Return (X, Y) of the center of cell containing provided text 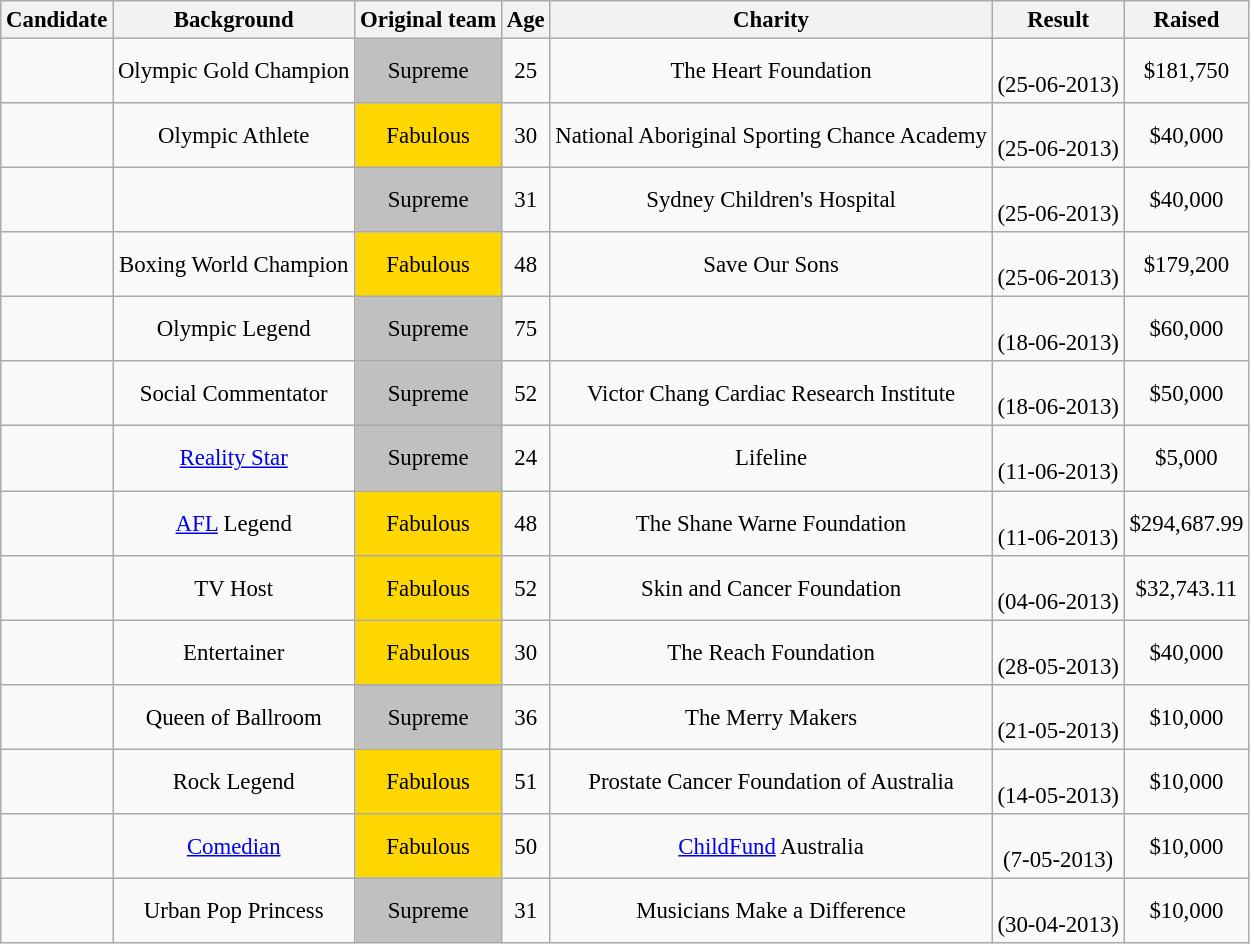
ChildFund Australia (771, 846)
National Aboriginal Sporting Chance Academy (771, 136)
$60,000 (1186, 330)
The Merry Makers (771, 716)
$181,750 (1186, 72)
50 (526, 846)
Boxing World Champion (234, 264)
75 (526, 330)
$32,743.11 (1186, 588)
The Shane Warne Foundation (771, 524)
$50,000 (1186, 394)
$294,687.99 (1186, 524)
Charity (771, 20)
Result (1058, 20)
Olympic Gold Champion (234, 72)
51 (526, 782)
(7-05-2013) (1058, 846)
Skin and Cancer Foundation (771, 588)
Comedian (234, 846)
$179,200 (1186, 264)
Queen of Ballroom (234, 716)
(21-05-2013) (1058, 716)
Olympic Legend (234, 330)
25 (526, 72)
Olympic Athlete (234, 136)
Save Our Sons (771, 264)
Victor Chang Cardiac Research Institute (771, 394)
Social Commentator (234, 394)
Background (234, 20)
Reality Star (234, 458)
$5,000 (1186, 458)
AFL Legend (234, 524)
(28-05-2013) (1058, 652)
Sydney Children's Hospital (771, 200)
The Reach Foundation (771, 652)
(04-06-2013) (1058, 588)
Raised (1186, 20)
Age (526, 20)
Lifeline (771, 458)
Entertainer (234, 652)
(30-04-2013) (1058, 910)
Rock Legend (234, 782)
24 (526, 458)
Musicians Make a Difference (771, 910)
TV Host (234, 588)
(14-05-2013) (1058, 782)
Prostate Cancer Foundation of Australia (771, 782)
Urban Pop Princess (234, 910)
36 (526, 716)
The Heart Foundation (771, 72)
Candidate (57, 20)
Original team (428, 20)
